Identify which cell holds the provided text, then report its (X, Y) central coordinate. 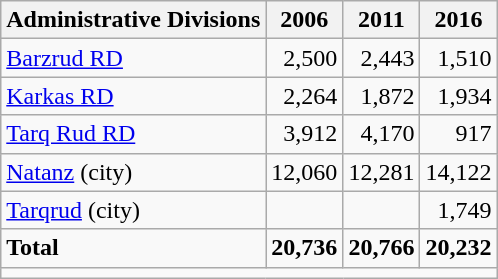
20,736 (304, 248)
2011 (382, 20)
2,264 (304, 96)
4,170 (382, 134)
Administrative Divisions (134, 20)
Karkas RD (134, 96)
12,281 (382, 172)
1,749 (458, 210)
14,122 (458, 172)
3,912 (304, 134)
20,766 (382, 248)
Tarq Rud RD (134, 134)
2,500 (304, 58)
2006 (304, 20)
Natanz (city) (134, 172)
917 (458, 134)
1,510 (458, 58)
12,060 (304, 172)
Tarqrud (city) (134, 210)
20,232 (458, 248)
2,443 (382, 58)
Barzrud RD (134, 58)
2016 (458, 20)
1,872 (382, 96)
Total (134, 248)
1,934 (458, 96)
